Return the [X, Y] coordinate for the center point of the cell that contains the specified text.  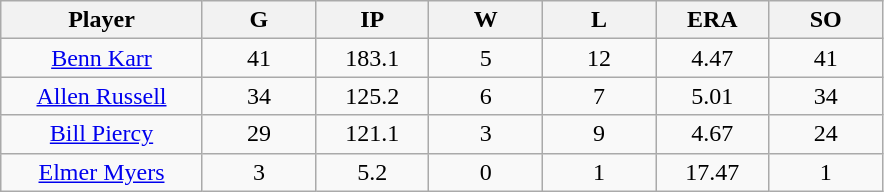
ERA [712, 20]
5.2 [372, 172]
0 [486, 172]
4.67 [712, 134]
Elmer Myers [102, 172]
12 [598, 58]
IP [372, 20]
29 [258, 134]
24 [826, 134]
183.1 [372, 58]
W [486, 20]
9 [598, 134]
Allen Russell [102, 96]
5.01 [712, 96]
121.1 [372, 134]
17.47 [712, 172]
Bill Piercy [102, 134]
G [258, 20]
7 [598, 96]
6 [486, 96]
SO [826, 20]
L [598, 20]
5 [486, 58]
4.47 [712, 58]
125.2 [372, 96]
Player [102, 20]
Benn Karr [102, 58]
